Determine the [X, Y] coordinate at the center of the cell enclosing the given text.  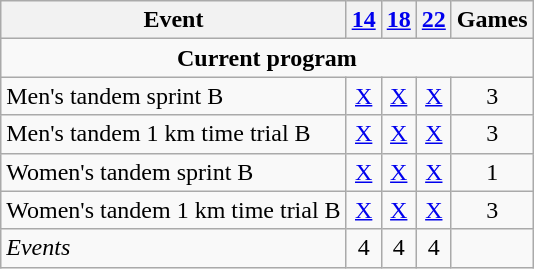
Events [174, 248]
18 [398, 20]
Current program [267, 58]
Men's tandem sprint B [174, 96]
Event [174, 20]
22 [434, 20]
Games [492, 20]
Women's tandem 1 km time trial B [174, 210]
Men's tandem 1 km time trial B [174, 134]
1 [492, 172]
Women's tandem sprint B [174, 172]
14 [364, 20]
